Identify which cell holds the provided text, then report its (X, Y) central coordinate. 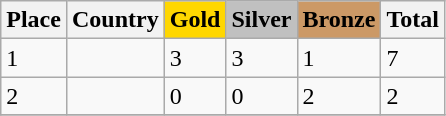
Total (413, 20)
Place (34, 20)
7 (413, 58)
Bronze (339, 20)
Country (115, 20)
Gold (195, 20)
Silver (262, 20)
